Locate the cell with the specified text and output its (x, y) center coordinate. 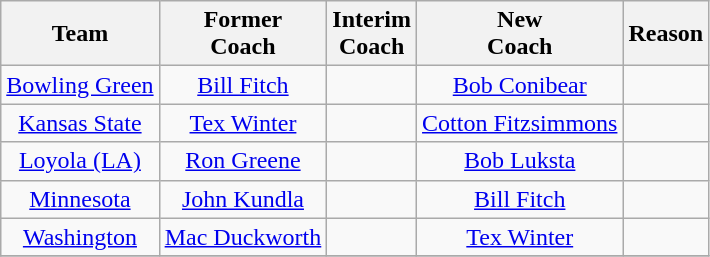
Team (80, 34)
Loyola (LA) (80, 161)
Bob Conibear (520, 85)
Kansas State (80, 123)
FormerCoach (243, 34)
Mac Duckworth (243, 237)
Minnesota (80, 199)
Bowling Green (80, 85)
Reason (666, 34)
Bob Luksta (520, 161)
John Kundla (243, 199)
InterimCoach (372, 34)
Ron Greene (243, 161)
NewCoach (520, 34)
Cotton Fitzsimmons (520, 123)
Washington (80, 237)
